Capture the cell that displays the provided text and extract its (x, y) central coordinate. 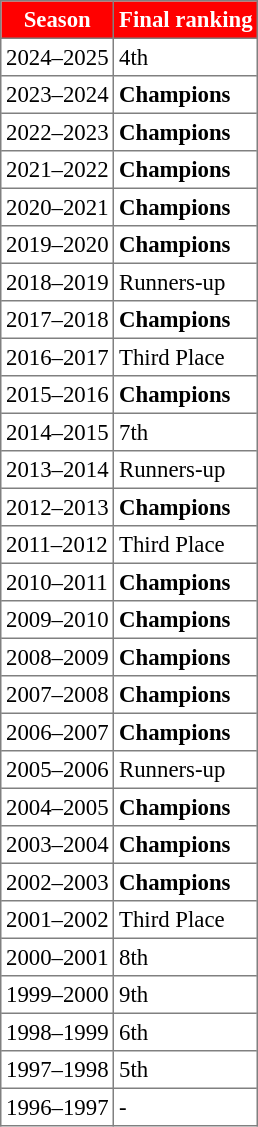
2022–2023 (58, 132)
Season (58, 20)
1998–1999 (58, 1032)
2021–2022 (58, 170)
2012–2013 (58, 507)
9th (186, 995)
2009–2010 (58, 620)
2014–2015 (58, 432)
2015–2016 (58, 395)
6th (186, 1032)
2010–2011 (58, 582)
2008–2009 (58, 657)
2007–2008 (58, 695)
2001–2002 (58, 920)
1996–1997 (58, 1107)
8th (186, 957)
2016–2017 (58, 357)
1999–2000 (58, 995)
2003–2004 (58, 845)
Final ranking (186, 20)
2006–2007 (58, 732)
2019–2020 (58, 245)
2023–2024 (58, 95)
2017–2018 (58, 320)
2011–2012 (58, 545)
5th (186, 1070)
2020–2021 (58, 207)
- (186, 1107)
2000–2001 (58, 957)
2018–2019 (58, 282)
2005–2006 (58, 770)
4th (186, 57)
2013–2014 (58, 470)
7th (186, 432)
1997–1998 (58, 1070)
2024–2025 (58, 57)
2004–2005 (58, 807)
2002–2003 (58, 882)
